Pinpoint the cell where the given text exists, returning its [X, Y] midpoint coordinate. 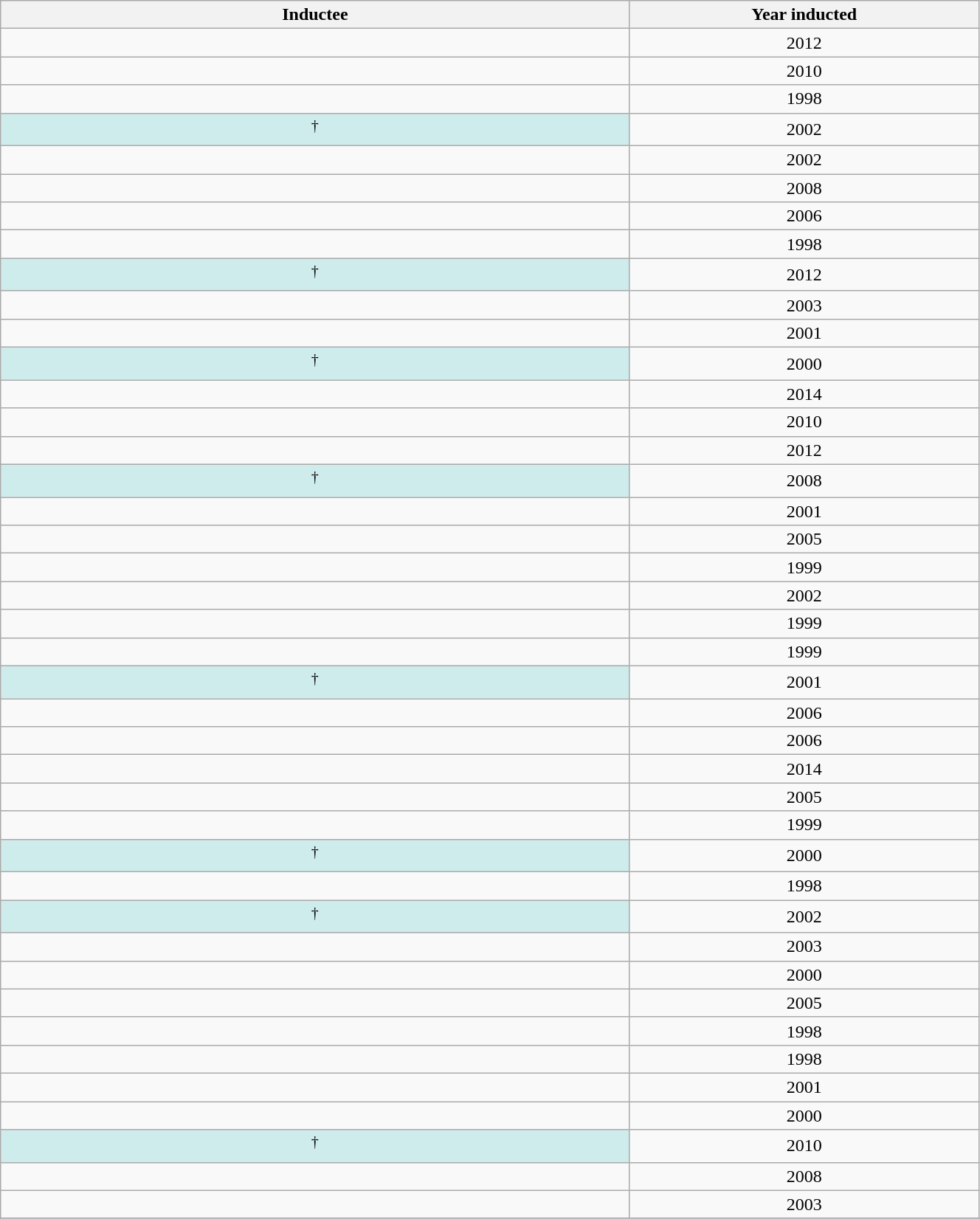
Year inducted [804, 15]
Inductee [315, 15]
